Search for the cell housing the specified text and yield its [X, Y] center coordinate. 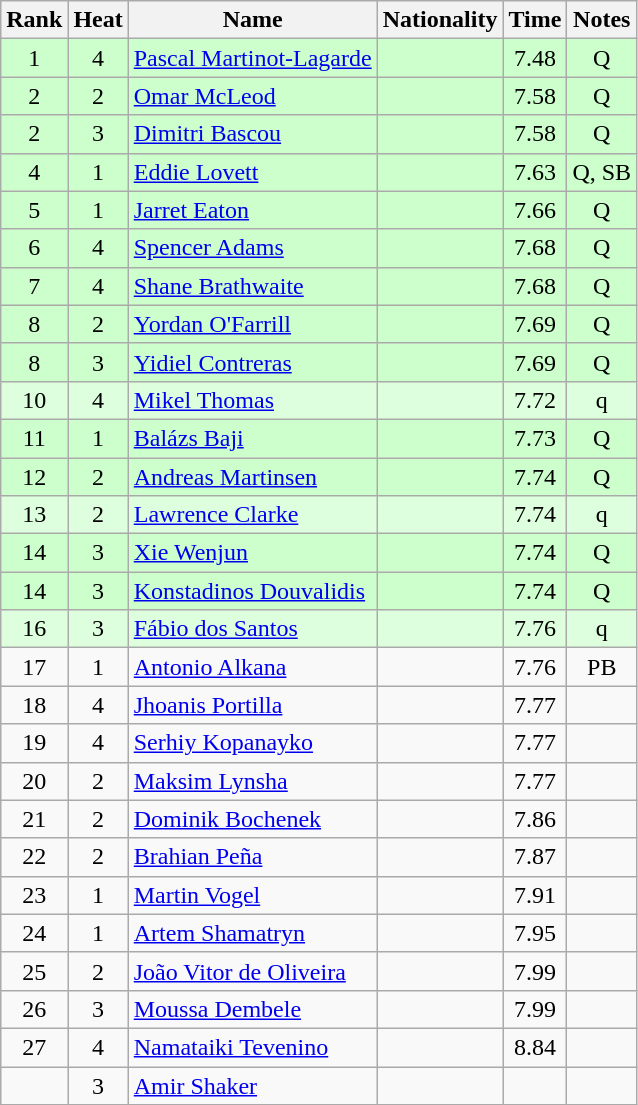
25 [34, 971]
27 [34, 1047]
Jhoanis Portilla [252, 705]
Mikel Thomas [252, 400]
21 [34, 819]
Brahian Peña [252, 857]
Andreas Martinsen [252, 477]
23 [34, 895]
Antonio Alkana [252, 667]
Notes [602, 20]
Artem Shamatryn [252, 933]
Balázs Baji [252, 438]
Konstadinos Douvalidis [252, 591]
7.48 [535, 58]
13 [34, 515]
Heat [98, 20]
Lawrence Clarke [252, 515]
19 [34, 743]
PB [602, 667]
Omar McLeod [252, 96]
7.91 [535, 895]
22 [34, 857]
8.84 [535, 1047]
10 [34, 400]
7.66 [535, 210]
7 [34, 286]
Xie Wenjun [252, 553]
Yordan O'Farrill [252, 324]
Q, SB [602, 172]
João Vitor de Oliveira [252, 971]
Jarret Eaton [252, 210]
12 [34, 477]
Namataiki Tevenino [252, 1047]
Amir Shaker [252, 1085]
11 [34, 438]
20 [34, 781]
Martin Vogel [252, 895]
Fábio dos Santos [252, 629]
26 [34, 1009]
Maksim Lynsha [252, 781]
Eddie Lovett [252, 172]
Moussa Dembele [252, 1009]
Name [252, 20]
7.73 [535, 438]
Time [535, 20]
24 [34, 933]
7.72 [535, 400]
Shane Brathwaite [252, 286]
Nationality [440, 20]
17 [34, 667]
7.95 [535, 933]
16 [34, 629]
Yidiel Contreras [252, 362]
6 [34, 248]
Spencer Adams [252, 248]
Dimitri Bascou [252, 134]
5 [34, 210]
18 [34, 705]
Serhiy Kopanayko [252, 743]
Rank [34, 20]
Pascal Martinot-Lagarde [252, 58]
7.87 [535, 857]
7.63 [535, 172]
7.86 [535, 819]
Dominik Bochenek [252, 819]
